Return [X, Y] of the center of cell containing provided text 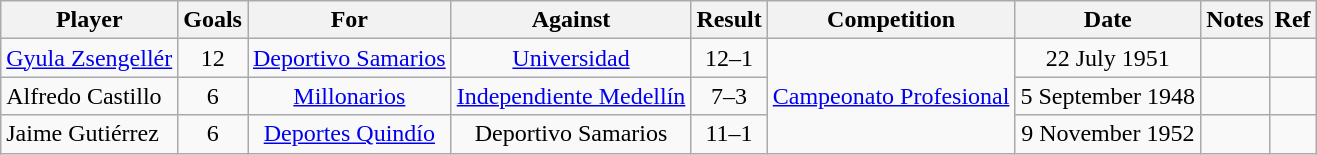
Independiente Medellín [571, 96]
Notes [1235, 20]
Campeonato Profesional [891, 96]
Result [729, 20]
Deportes Quindío [350, 134]
Jaime Gutiérrez [90, 134]
12 [213, 58]
12–1 [729, 58]
Competition [891, 20]
Gyula Zsengellér [90, 58]
11–1 [729, 134]
Universidad [571, 58]
5 September 1948 [1108, 96]
Date [1108, 20]
Ref [1292, 20]
7–3 [729, 96]
For [350, 20]
Player [90, 20]
Goals [213, 20]
Against [571, 20]
22 July 1951 [1108, 58]
Millonarios [350, 96]
9 November 1952 [1108, 134]
Alfredo Castillo [90, 96]
